Capture the cell that displays the provided text and extract its [X, Y] central coordinate. 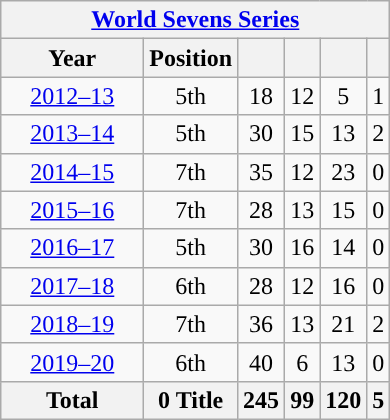
2016–17 [72, 248]
14 [344, 248]
1 [378, 96]
2019–20 [72, 362]
2018–19 [72, 324]
2013–14 [72, 134]
World Sevens Series [196, 20]
36 [262, 324]
2017–18 [72, 286]
21 [344, 324]
18 [262, 96]
0 Title [191, 400]
120 [344, 400]
35 [262, 172]
6 [302, 362]
Position [191, 58]
2014–15 [72, 172]
2012–13 [72, 96]
Year [72, 58]
99 [302, 400]
245 [262, 400]
40 [262, 362]
Total [72, 400]
2015–16 [72, 210]
23 [344, 172]
